Extract the (x, y) coordinate from the center of the cell holding the provided text.  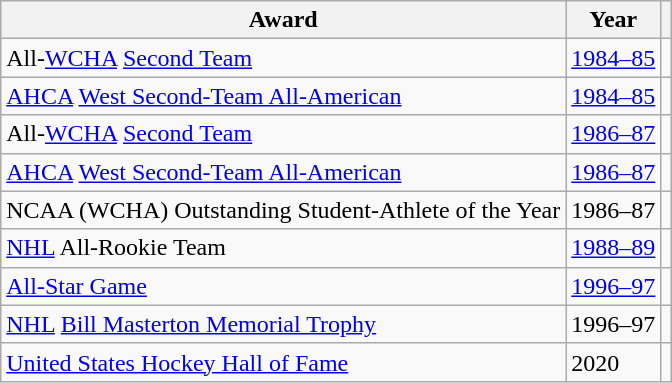
NCAA (WCHA) Outstanding Student-Athlete of the Year (284, 210)
United States Hockey Hall of Fame (284, 362)
NHL Bill Masterton Memorial Trophy (284, 324)
1988–89 (614, 248)
Year (614, 20)
NHL All-Rookie Team (284, 248)
Award (284, 20)
All-Star Game (284, 286)
2020 (614, 362)
